From the cell containing the given text, extract its center point as (X, Y) coordinate. 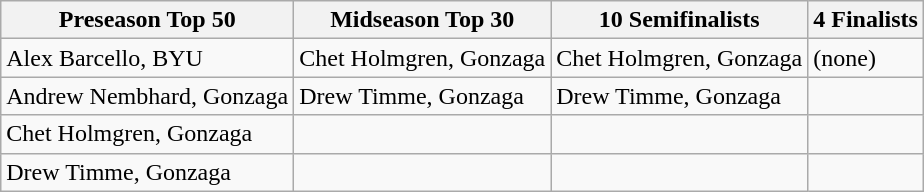
Preseason Top 50 (148, 20)
Alex Barcello, BYU (148, 58)
10 Semifinalists (680, 20)
(none) (866, 58)
4 Finalists (866, 20)
Midseason Top 30 (422, 20)
Andrew Nembhard, Gonzaga (148, 96)
